Determine the (x, y) coordinate at the center of the cell enclosing the given text.  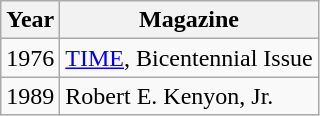
Robert E. Kenyon, Jr. (189, 96)
Year (30, 20)
1976 (30, 58)
1989 (30, 96)
TIME, Bicentennial Issue (189, 58)
Magazine (189, 20)
